Provide the (X, Y) coordinate of the cell's center where the given text is located.  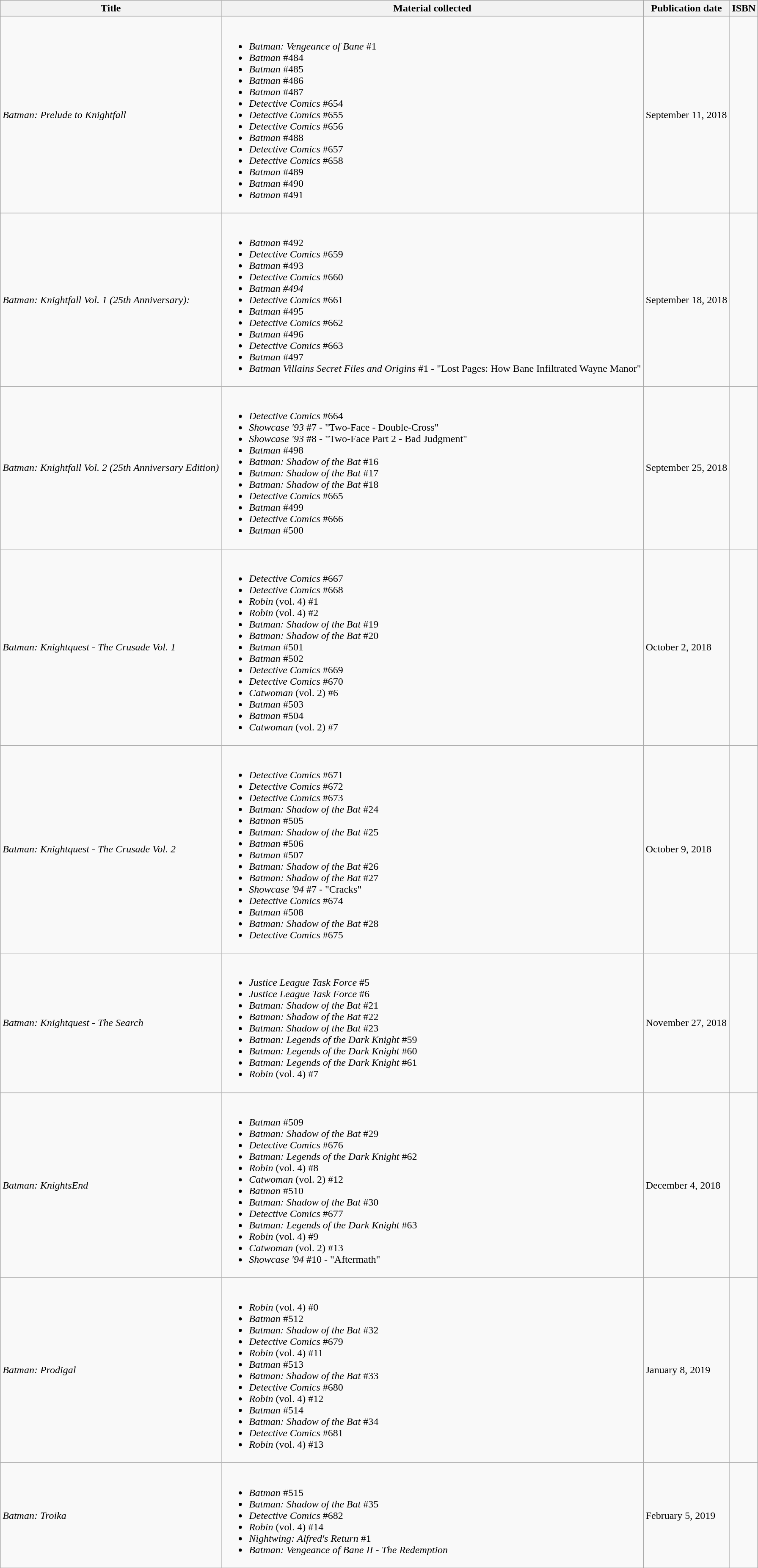
ISBN (744, 8)
Batman: Troika (111, 1515)
January 8, 2019 (686, 1370)
Batman: Knightquest - The Crusade Vol. 1 (111, 647)
Title (111, 8)
Batman: KnightsEnd (111, 1185)
Publication date (686, 8)
October 2, 2018 (686, 647)
Batman: Prodigal (111, 1370)
Batman: Knightfall Vol. 1 (25th Anniversary): (111, 300)
Batman: Knightquest - The Crusade Vol. 2 (111, 849)
Material collected (433, 8)
September 18, 2018 (686, 300)
November 27, 2018 (686, 1023)
Batman: Prelude to Knightfall (111, 115)
October 9, 2018 (686, 849)
Batman: Knightfall Vol. 2 (25th Anniversary Edition) (111, 467)
September 11, 2018 (686, 115)
Batman: Knightquest - The Search (111, 1023)
September 25, 2018 (686, 467)
December 4, 2018 (686, 1185)
February 5, 2019 (686, 1515)
